Find where the given text appears and provide that cell's center as (X, Y) coordinate. 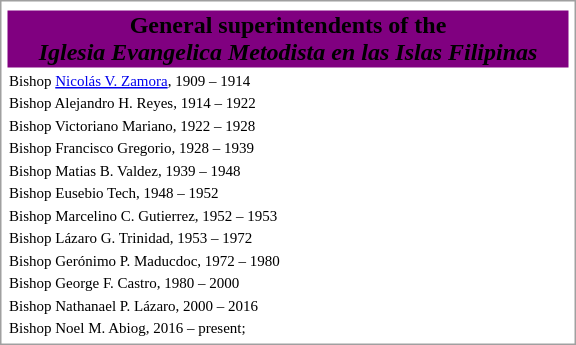
Bishop Francisco Gregorio, 1928 – 1939 (288, 148)
Bishop Gerónimo P. Maducdoc, 1972 – 1980 (288, 260)
Bishop Victoriano Mariano, 1922 – 1928 (288, 126)
Bishop Nathanael P. Lázaro, 2000 – 2016 (288, 306)
Bishop Noel M. Abiog, 2016 – present; (288, 328)
Bishop Nicolás V. Zamora, 1909 – 1914 (288, 80)
Bishop Matias B. Valdez, 1939 – 1948 (288, 170)
General superintendents of the Iglesia Evangelica Metodista en las Islas Filipinas (288, 38)
Bishop Eusebio Tech, 1948 – 1952 (288, 193)
Bishop Marcelino C. Gutierrez, 1952 – 1953 (288, 216)
Bishop Alejandro H. Reyes, 1914 – 1922 (288, 103)
Bishop George F. Castro, 1980 – 2000 (288, 283)
Bishop Lázaro G. Trinidad, 1953 – 1972 (288, 238)
